Output the [X, Y] coordinate of the center of the cell containing the given text.  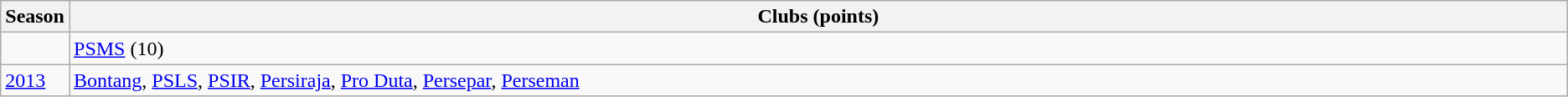
Clubs (points) [818, 17]
Season [35, 17]
PSMS (10) [818, 48]
2013 [35, 80]
Bontang, PSLS, PSIR, Persiraja, Pro Duta, Persepar, Perseman [818, 80]
